Output the (x, y) coordinate of the center of the cell containing the given text.  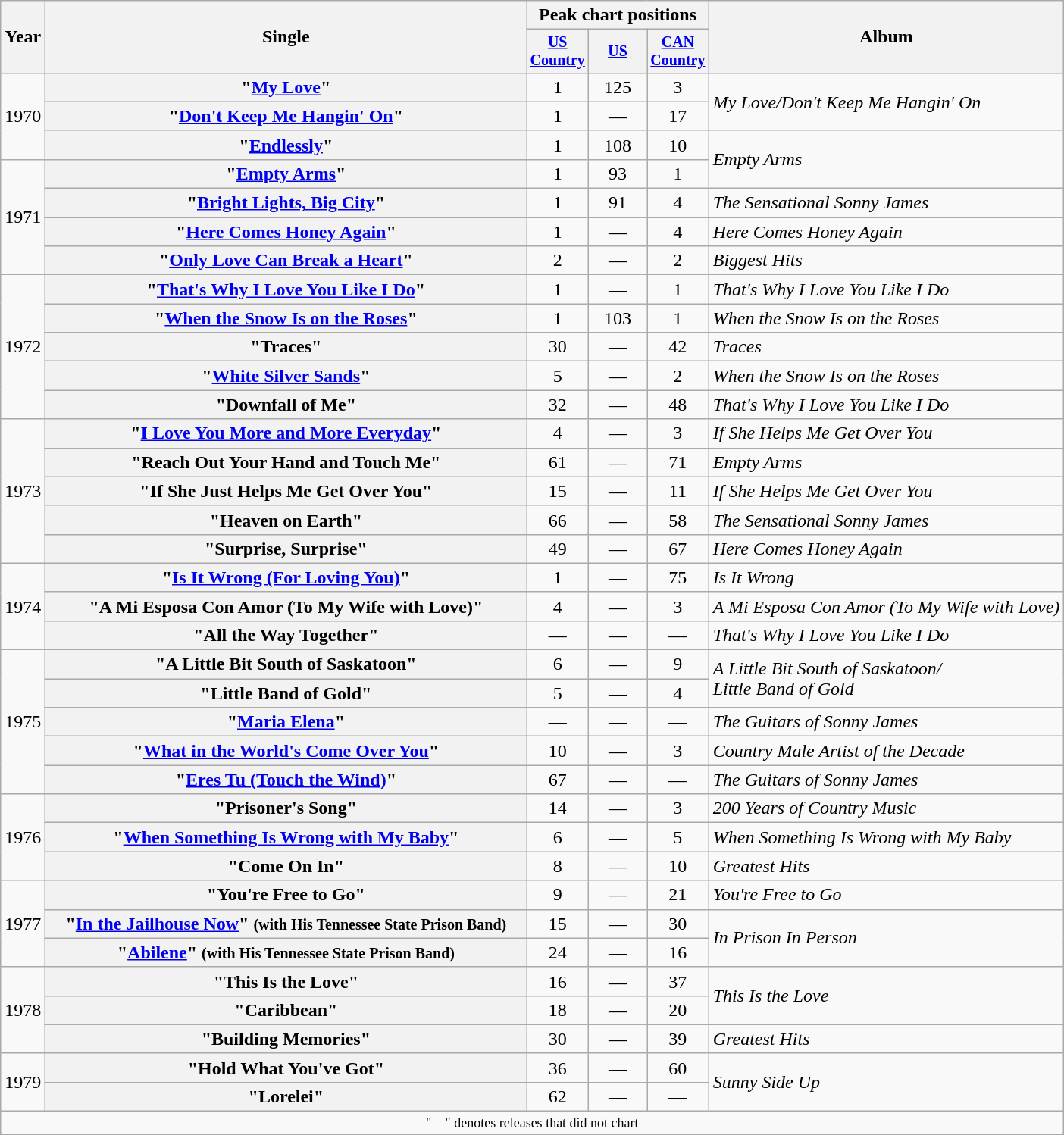
24 (558, 952)
CAN Country (678, 52)
Peak chart positions (618, 15)
"Is It Wrong (For Loving You)" (286, 577)
91 (618, 203)
58 (678, 520)
This Is the Love (887, 996)
"A Little Bit South of Saskatoon" (286, 664)
Country Male Artist of the Decade (887, 751)
"Come On In" (286, 866)
48 (678, 405)
You're Free to Go (887, 895)
21 (678, 895)
Biggest Hits (887, 261)
1970 (23, 116)
"All the Way Together" (286, 635)
"That's Why I Love You Like I Do" (286, 289)
"When Something Is Wrong with My Baby" (286, 837)
"Only Love Can Break a Heart" (286, 261)
"Traces" (286, 347)
1976 (23, 837)
"Empty Arms" (286, 174)
36 (558, 1068)
71 (678, 462)
"Downfall of Me" (286, 405)
1971 (23, 217)
Year (23, 37)
Traces (887, 347)
"In the Jailhouse Now" (with His Tennessee State Prison Band) (286, 924)
US Country (558, 52)
"Prisoner's Song" (286, 808)
108 (618, 145)
"This Is the Love" (286, 981)
8 (558, 866)
62 (558, 1096)
"What in the World's Come Over You" (286, 751)
"Surprise, Surprise" (286, 549)
1975 (23, 722)
"Bright Lights, Big City" (286, 203)
"—" denotes releases that did not chart (532, 1123)
1972 (23, 347)
39 (678, 1039)
My Love/Don't Keep Me Hangin' On (887, 102)
"Building Memories" (286, 1039)
103 (618, 318)
37 (678, 981)
1974 (23, 606)
"You're Free to Go" (286, 895)
"Hold What You've Got" (286, 1068)
"If She Just Helps Me Get Over You" (286, 491)
125 (618, 87)
60 (678, 1068)
49 (558, 549)
"Abilene" (with His Tennessee State Prison Band) (286, 952)
"Here Comes Honey Again" (286, 232)
"When the Snow Is on the Roses" (286, 318)
Single (286, 37)
A Mi Esposa Con Amor (To My Wife with Love) (887, 606)
1979 (23, 1082)
1977 (23, 924)
"A Mi Esposa Con Amor (To My Wife with Love)" (286, 606)
"Heaven on Earth" (286, 520)
"I Love You More and More Everyday" (286, 433)
"My Love" (286, 87)
"Caribbean" (286, 1010)
"Don't Keep Me Hangin' On" (286, 116)
When Something Is Wrong with My Baby (887, 837)
"Eres Tu (Touch the Wind)" (286, 780)
17 (678, 116)
93 (618, 174)
32 (558, 405)
"White Silver Sands" (286, 376)
75 (678, 577)
14 (558, 808)
11 (678, 491)
1973 (23, 491)
18 (558, 1010)
200 Years of Country Music (887, 808)
"Reach Out Your Hand and Touch Me" (286, 462)
61 (558, 462)
"Little Band of Gold" (286, 693)
"Lorelei" (286, 1096)
In Prison In Person (887, 938)
"Endlessly" (286, 145)
66 (558, 520)
42 (678, 347)
20 (678, 1010)
"Maria Elena" (286, 722)
Album (887, 37)
1978 (23, 1010)
Is It Wrong (887, 577)
Sunny Side Up (887, 1082)
A Little Bit South of Saskatoon/Little Band of Gold (887, 679)
US (618, 52)
